Locate the cell with the specified text and output its (x, y) center coordinate. 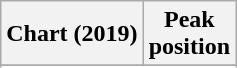
Chart (2019) (72, 34)
Peakposition (189, 34)
